Determine the (x, y) coordinate at the center of the cell enclosing the given text.  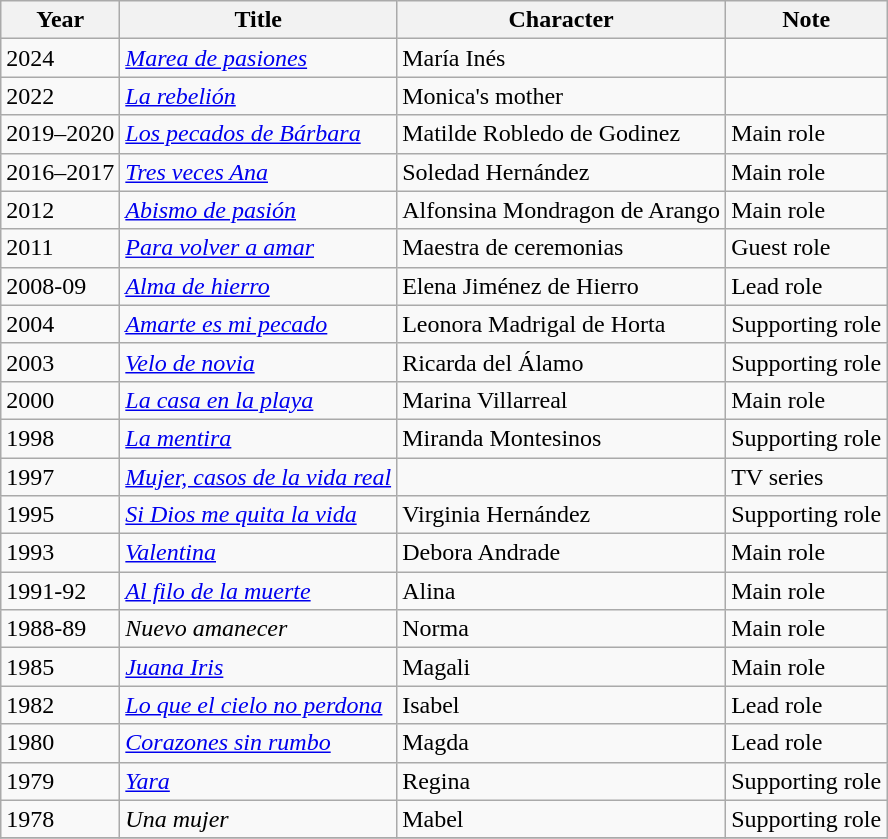
TV series (806, 477)
2019–2020 (60, 134)
Regina (562, 781)
Si Dios me quita la vida (258, 515)
Debora Andrade (562, 553)
Para volver a amar (258, 248)
Los pecados de Bárbara (258, 134)
Magali (562, 667)
2022 (60, 96)
Lo que el cielo no perdona (258, 705)
Marea de pasiones (258, 58)
2008-09 (60, 286)
2011 (60, 248)
Maestra de ceremonias (562, 248)
Note (806, 20)
Alina (562, 591)
1995 (60, 515)
1985 (60, 667)
1991-92 (60, 591)
2012 (60, 210)
Una mujer (258, 819)
1988-89 (60, 629)
Elena Jiménez de Hierro (562, 286)
Nuevo amanecer (258, 629)
Leonora Madrigal de Horta (562, 324)
1979 (60, 781)
1997 (60, 477)
Al filo de la muerte (258, 591)
Ricarda del Álamo (562, 362)
1980 (60, 743)
Alfonsina Mondragon de Arango (562, 210)
Yara (258, 781)
Year (60, 20)
2000 (60, 400)
2024 (60, 58)
Soledad Hernández (562, 172)
Magda (562, 743)
Mujer, casos de la vida real (258, 477)
Abismo de pasión (258, 210)
1978 (60, 819)
Juana Iris (258, 667)
Character (562, 20)
Marina Villarreal (562, 400)
Norma (562, 629)
Velo de novia (258, 362)
Isabel (562, 705)
La rebelión (258, 96)
Monica's mother (562, 96)
Mabel (562, 819)
1993 (60, 553)
2016–2017 (60, 172)
Title (258, 20)
Valentina (258, 553)
Corazones sin rumbo (258, 743)
La mentira (258, 438)
Guest role (806, 248)
Miranda Montesinos (562, 438)
Alma de hierro (258, 286)
Matilde Robledo de Godinez (562, 134)
2004 (60, 324)
Virginia Hernández (562, 515)
Tres veces Ana (258, 172)
2003 (60, 362)
1998 (60, 438)
Amarte es mi pecado (258, 324)
1982 (60, 705)
La casa en la playa (258, 400)
María Inés (562, 58)
